Detect which cell encompasses the target text, then output its (X, Y) center coordinate. 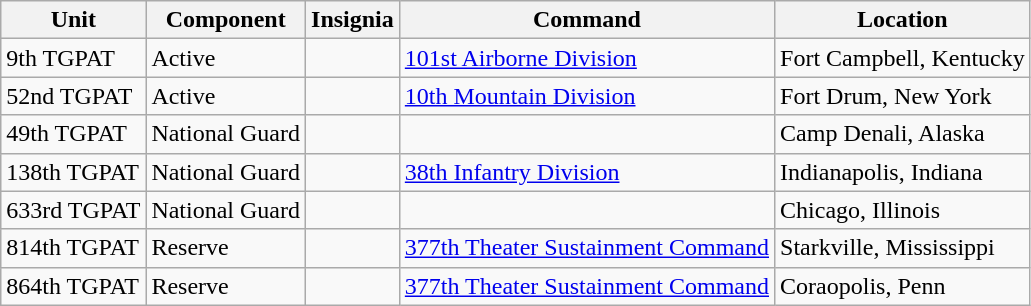
138th TGPAT (74, 172)
Camp Denali, Alaska (903, 134)
38th Infantry Division (586, 172)
101st Airborne Division (586, 58)
10th Mountain Division (586, 96)
9th TGPAT (74, 58)
Component (226, 20)
52nd TGPAT (74, 96)
Coraopolis, Penn (903, 286)
864th TGPAT (74, 286)
Insignia (353, 20)
Fort Drum, New York (903, 96)
Unit (74, 20)
Fort Campbell, Kentucky (903, 58)
633rd TGPAT (74, 210)
814th TGPAT (74, 248)
Chicago, Illinois (903, 210)
Location (903, 20)
Command (586, 20)
Indianapolis, Indiana (903, 172)
Starkville, Mississippi (903, 248)
49th TGPAT (74, 134)
